Find where the given text appears and provide that cell's center as (x, y) coordinate. 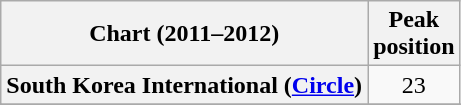
South Korea International (Circle) (184, 85)
Chart (2011–2012) (184, 34)
23 (414, 85)
Peakposition (414, 34)
